Pinpoint the cell where the given text exists, returning its (x, y) midpoint coordinate. 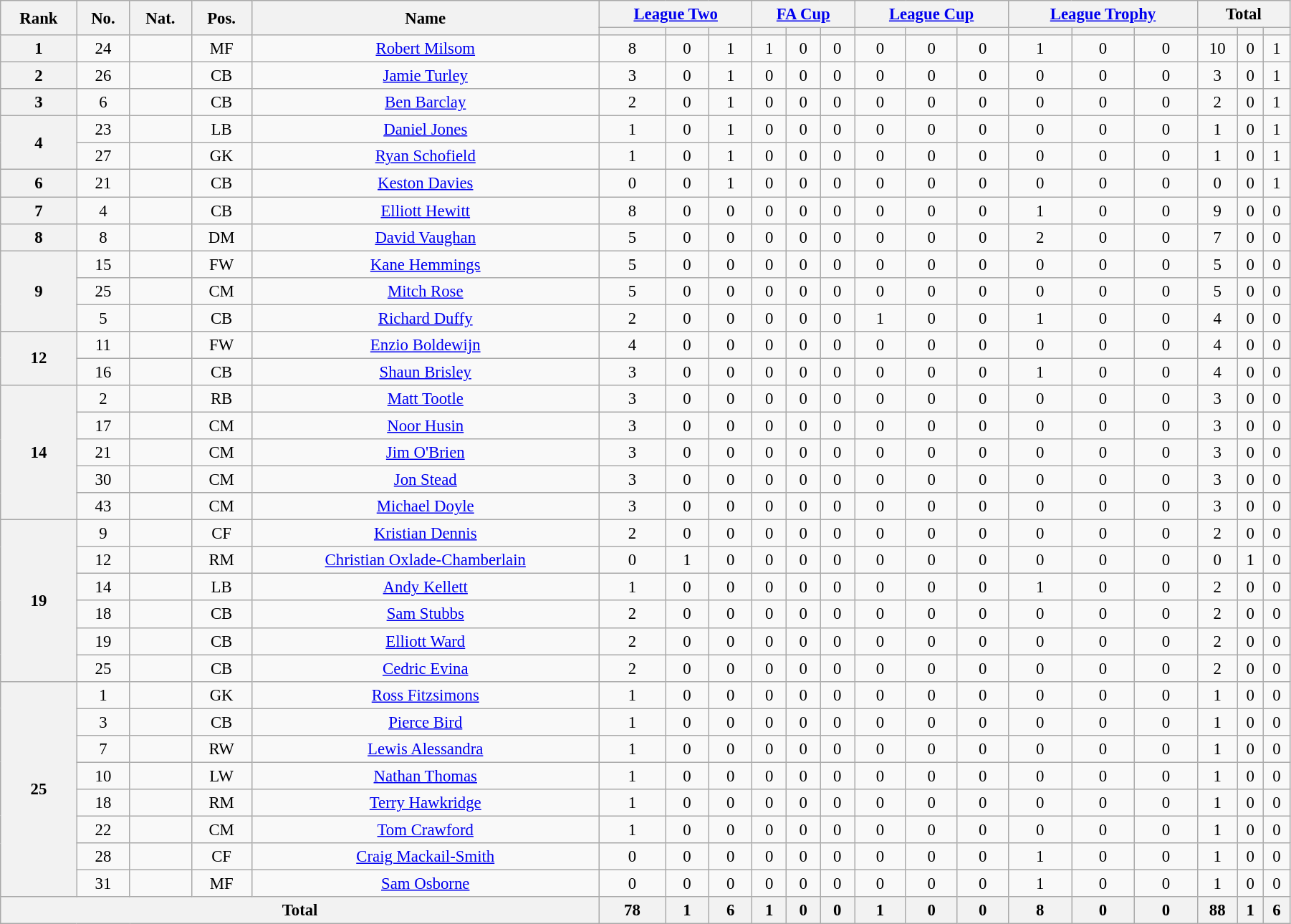
Ross Fitzsimons (426, 695)
88 (1217, 910)
Kane Hemmings (426, 264)
DM (221, 237)
Rank (39, 18)
43 (103, 506)
78 (632, 910)
26 (103, 76)
Jim O'Brien (426, 453)
Ryan Schofield (426, 157)
Keston Davies (426, 183)
Matt Tootle (426, 399)
Mitch Rose (426, 291)
15 (103, 264)
Terry Hawkridge (426, 803)
Andy Kellett (426, 587)
Sam Osborne (426, 884)
28 (103, 857)
27 (103, 157)
Tom Crawford (426, 829)
LW (221, 776)
Pos. (221, 18)
Christian Oxlade-Chamberlain (426, 560)
22 (103, 829)
16 (103, 372)
RW (221, 749)
League Cup (931, 14)
No. (103, 18)
Daniel Jones (426, 130)
Noor Husin (426, 425)
23 (103, 130)
League Trophy (1103, 14)
Jon Stead (426, 480)
Michael Doyle (426, 506)
Nat. (160, 18)
Elliott Ward (426, 641)
Jamie Turley (426, 76)
Nathan Thomas (426, 776)
Name (426, 18)
Shaun Brisley (426, 372)
Robert Milsom (426, 49)
Craig Mackail-Smith (426, 857)
Ben Barclay (426, 102)
30 (103, 480)
Pierce Bird (426, 722)
17 (103, 425)
Enzio Boldewijn (426, 345)
RB (221, 399)
Cedric Evina (426, 668)
Lewis Alessandra (426, 749)
11 (103, 345)
31 (103, 884)
Richard Duffy (426, 318)
Sam Stubbs (426, 615)
League Two (676, 14)
24 (103, 49)
FA Cup (804, 14)
David Vaughan (426, 237)
Kristian Dennis (426, 534)
Elliott Hewitt (426, 211)
